Return the (x, y) coordinate for the center point of the cell that contains the specified text.  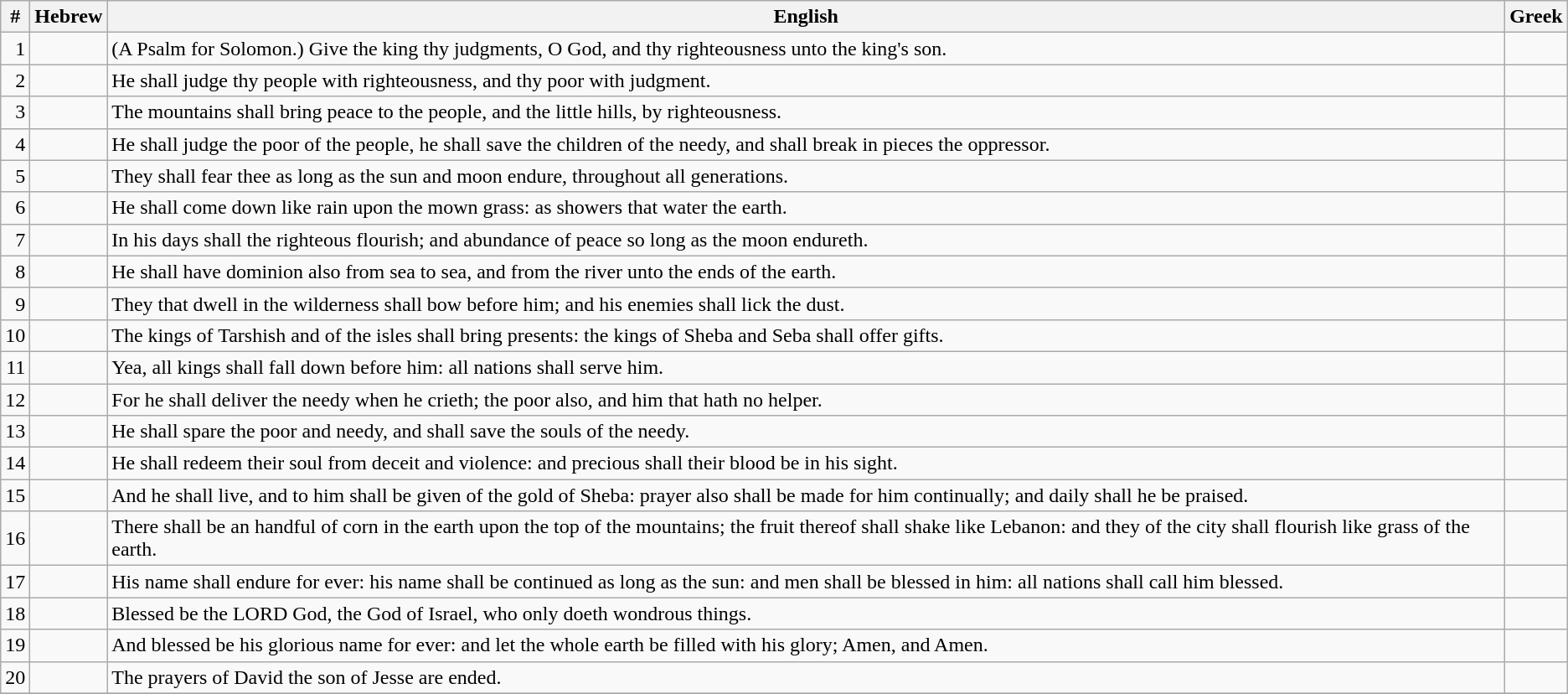
3 (15, 112)
And he shall live, and to him shall be given of the gold of Sheba: prayer also shall be made for him continually; and daily shall he be praised. (806, 495)
English (806, 17)
He shall come down like rain upon the mown grass: as showers that water the earth. (806, 208)
17 (15, 582)
15 (15, 495)
They that dwell in the wilderness shall bow before him; and his enemies shall lick the dust. (806, 303)
The prayers of David the son of Jesse are ended. (806, 677)
(A Psalm for Solomon.) Give the king thy judgments, O God, and thy righteousness unto the king's son. (806, 49)
13 (15, 432)
He shall judge the poor of the people, he shall save the children of the needy, and shall break in pieces the oppressor. (806, 144)
5 (15, 176)
He shall have dominion also from sea to sea, and from the river unto the ends of the earth. (806, 272)
10 (15, 335)
Hebrew (69, 17)
6 (15, 208)
12 (15, 400)
For he shall deliver the needy when he crieth; the poor also, and him that hath no helper. (806, 400)
They shall fear thee as long as the sun and moon endure, throughout all generations. (806, 176)
14 (15, 464)
19 (15, 645)
20 (15, 677)
His name shall endure for ever: his name shall be continued as long as the sun: and men shall be blessed in him: all nations shall call him blessed. (806, 582)
2 (15, 80)
4 (15, 144)
Blessed be the LORD God, the God of Israel, who only doeth wondrous things. (806, 614)
11 (15, 367)
1 (15, 49)
The kings of Tarshish and of the isles shall bring presents: the kings of Sheba and Seba shall offer gifts. (806, 335)
8 (15, 272)
Yea, all kings shall fall down before him: all nations shall serve him. (806, 367)
The mountains shall bring peace to the people, and the little hills, by righteousness. (806, 112)
# (15, 17)
18 (15, 614)
He shall judge thy people with righteousness, and thy poor with judgment. (806, 80)
Greek (1536, 17)
9 (15, 303)
He shall redeem their soul from deceit and violence: and precious shall their blood be in his sight. (806, 464)
16 (15, 538)
And blessed be his glorious name for ever: and let the whole earth be filled with his glory; Amen, and Amen. (806, 645)
In his days shall the righteous flourish; and abundance of peace so long as the moon endureth. (806, 240)
7 (15, 240)
He shall spare the poor and needy, and shall save the souls of the needy. (806, 432)
